Extract the (x, y) coordinate from the center of the cell holding the provided text.  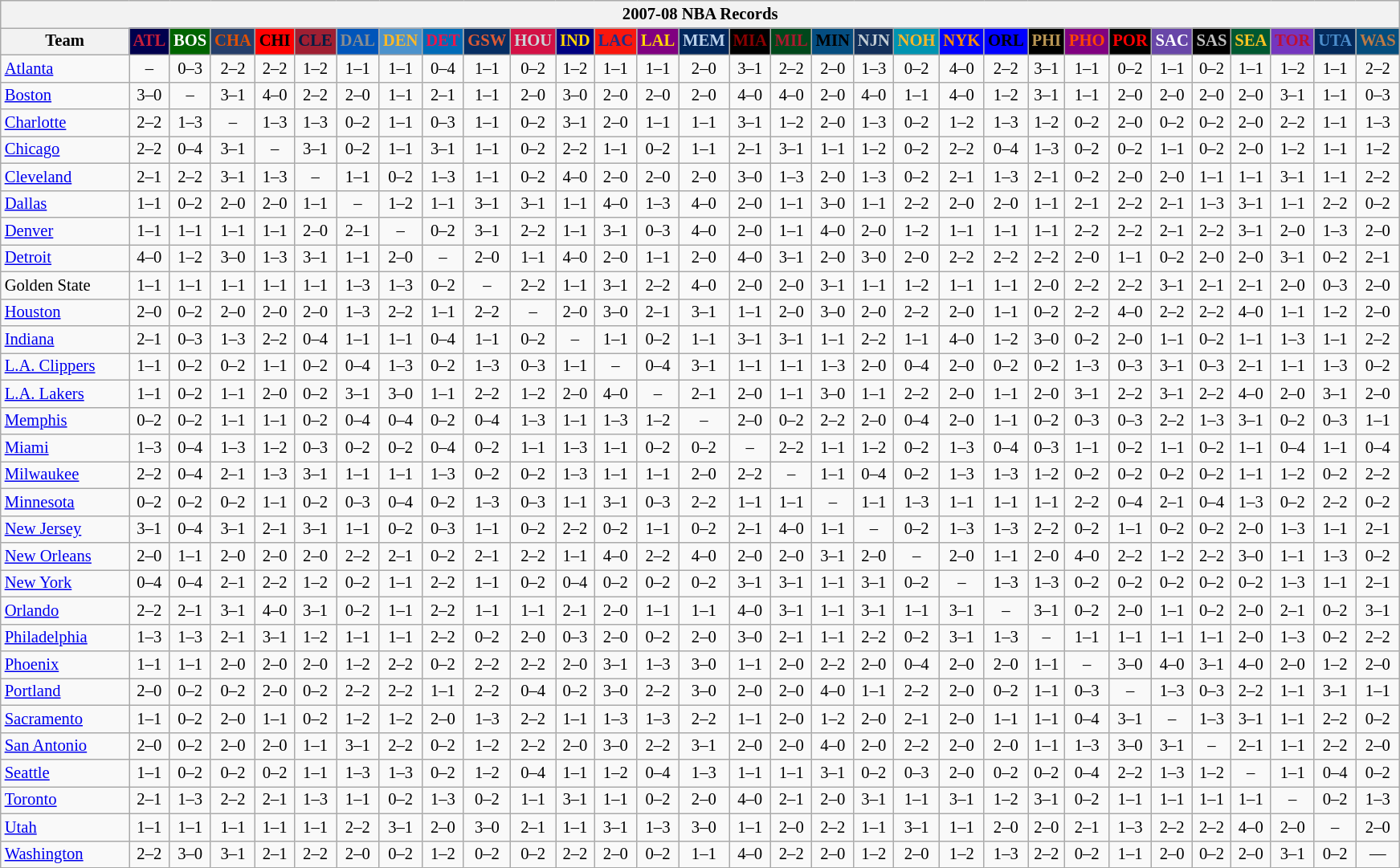
Orlando (65, 610)
CHA (233, 41)
Miami (65, 447)
TOR (1292, 41)
LAC (615, 41)
PHO (1087, 41)
Portland (65, 691)
DET (443, 41)
ATL (149, 41)
New York (65, 583)
Washington (65, 854)
Houston (65, 312)
BOS (190, 41)
L.A. Clippers (65, 366)
WAS (1378, 41)
CLE (315, 41)
MIA (750, 41)
Cleveland (65, 177)
— (1378, 854)
DAL (358, 41)
Memphis (65, 421)
MEM (704, 41)
Boston (65, 96)
NYK (961, 41)
Seattle (65, 773)
Utah (65, 827)
POR (1129, 41)
CHI (275, 41)
IND (575, 41)
HOU (533, 41)
Phoenix (65, 664)
SEA (1251, 41)
2007-08 NBA Records (700, 14)
SAS (1212, 41)
Dallas (65, 204)
Toronto (65, 800)
MIL (792, 41)
Chicago (65, 149)
UTA (1335, 41)
Denver (65, 230)
Atlanta (65, 68)
SAC (1173, 41)
San Antonio (65, 746)
Philadelphia (65, 638)
New Orleans (65, 556)
PHI (1047, 41)
Detroit (65, 258)
GSW (487, 41)
Minnesota (65, 502)
DEN (400, 41)
Indiana (65, 340)
Charlotte (65, 123)
Golden State (65, 285)
ORL (1006, 41)
Sacramento (65, 719)
Team (65, 41)
LAL (658, 41)
NJN (874, 41)
New Jersey (65, 529)
L.A. Lakers (65, 393)
MIN (833, 41)
Milwaukee (65, 475)
NOH (917, 41)
